Locate the cell with the specified text and output its (X, Y) center coordinate. 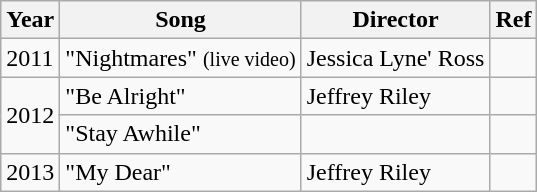
Jessica Lyne' Ross (396, 58)
2012 (30, 115)
"My Dear" (180, 172)
Director (396, 20)
"Stay Awhile" (180, 134)
2011 (30, 58)
"Nightmares" (live video) (180, 58)
"Be Alright" (180, 96)
Song (180, 20)
2013 (30, 172)
Ref (514, 20)
Year (30, 20)
